Locate the cell with the specified text and output its [x, y] center coordinate. 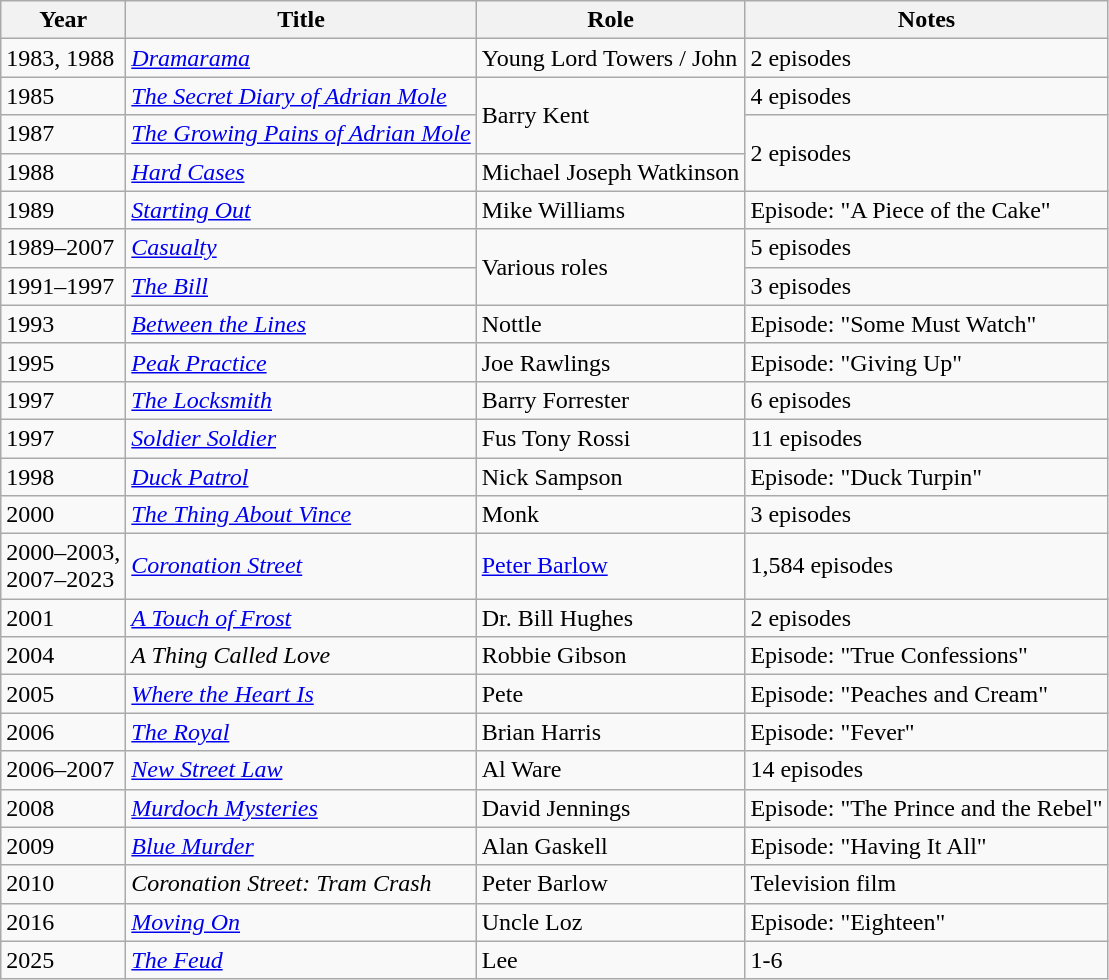
2000–2003,2007–2023 [64, 566]
Between the Lines [301, 324]
Notes [926, 20]
Episode: "True Confessions" [926, 656]
New Street Law [301, 770]
The Thing About Vince [301, 515]
Dr. Bill Hughes [610, 618]
Episode: "The Prince and the Rebel" [926, 808]
Barry Kent [610, 115]
Fus Tony Rossi [610, 438]
Role [610, 20]
Year [64, 20]
Joe Rawlings [610, 362]
A Thing Called Love [301, 656]
2010 [64, 884]
2016 [64, 922]
2005 [64, 694]
4 episodes [926, 96]
11 episodes [926, 438]
The Bill [301, 286]
Various roles [610, 267]
Blue Murder [301, 846]
2025 [64, 960]
Murdoch Mysteries [301, 808]
Uncle Loz [610, 922]
Michael Joseph Watkinson [610, 172]
Where the Heart Is [301, 694]
Episode: "A Piece of the Cake" [926, 210]
Nick Sampson [610, 477]
The Feud [301, 960]
David Jennings [610, 808]
Episode: "Some Must Watch" [926, 324]
1993 [64, 324]
Young Lord Towers / John [610, 58]
Mike Williams [610, 210]
Episode: "Fever" [926, 732]
1987 [64, 134]
Soldier Soldier [301, 438]
2008 [64, 808]
1989 [64, 210]
Casualty [301, 248]
Episode: "Giving Up" [926, 362]
1991–1997 [64, 286]
1998 [64, 477]
Dramarama [301, 58]
Duck Patrol [301, 477]
1-6 [926, 960]
The Secret Diary of Adrian Mole [301, 96]
The Growing Pains of Adrian Mole [301, 134]
2004 [64, 656]
The Royal [301, 732]
Episode: "Peaches and Cream" [926, 694]
Brian Harris [610, 732]
1,584 episodes [926, 566]
6 episodes [926, 400]
1988 [64, 172]
5 episodes [926, 248]
Coronation Street: Tram Crash [301, 884]
1989–2007 [64, 248]
Episode: "Having It All" [926, 846]
Title [301, 20]
Nottle [610, 324]
Moving On [301, 922]
Al Ware [610, 770]
Alan Gaskell [610, 846]
1983, 1988 [64, 58]
2006 [64, 732]
Pete [610, 694]
Starting Out [301, 210]
2000 [64, 515]
2001 [64, 618]
Coronation Street [301, 566]
A Touch of Frost [301, 618]
1995 [64, 362]
Lee [610, 960]
14 episodes [926, 770]
Episode: "Eighteen" [926, 922]
2009 [64, 846]
Robbie Gibson [610, 656]
Episode: "Duck Turpin" [926, 477]
Hard Cases [301, 172]
Television film [926, 884]
1985 [64, 96]
Barry Forrester [610, 400]
Monk [610, 515]
2006–2007 [64, 770]
Peak Practice [301, 362]
The Locksmith [301, 400]
